Output the (x, y) coordinate of the center of the cell containing the given text.  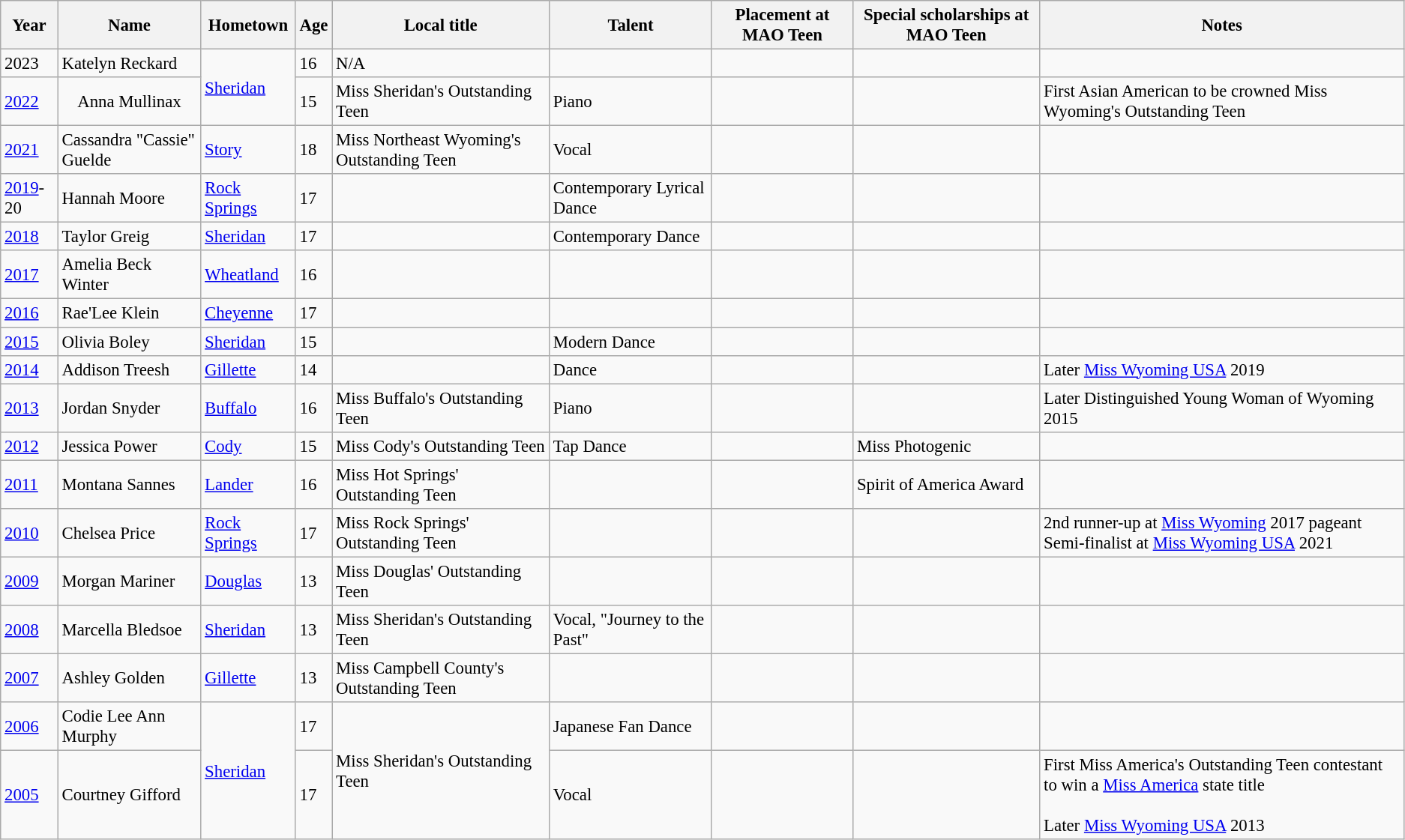
Placement at MAO Teen (782, 25)
2005 (29, 796)
2007 (29, 677)
Later Distinguished Young Woman of Wyoming 2015 (1222, 408)
Contemporary Dance (631, 237)
Spirit of America Award (946, 484)
Miss Photogenic (946, 446)
Ashley Golden (129, 677)
2018 (29, 237)
Local title (441, 25)
2019-20 (29, 198)
Hannah Moore (129, 198)
Miss Douglas' Outstanding Teen (441, 581)
2010 (29, 534)
2016 (29, 313)
18 (313, 150)
Douglas (248, 581)
2012 (29, 446)
Morgan Mariner (129, 581)
Lander (248, 484)
Name (129, 25)
Notes (1222, 25)
Cody (248, 446)
2022 (29, 102)
2009 (29, 581)
Jessica Power (129, 446)
2013 (29, 408)
Special scholarships at MAO Teen (946, 25)
Contemporary Lyrical Dance (631, 198)
Later Miss Wyoming USA 2019 (1222, 369)
Miss Northeast Wyoming's Outstanding Teen (441, 150)
Chelsea Price (129, 534)
Miss Rock Springs' Outstanding Teen (441, 534)
Talent (631, 25)
Marcella Bledsoe (129, 629)
Cheyenne (248, 313)
Katelyn Reckard (129, 64)
Story (248, 150)
Miss Hot Springs' Outstanding Teen (441, 484)
Age (313, 25)
Miss Campbell County's Outstanding Teen (441, 677)
2014 (29, 369)
Courtney Gifford (129, 796)
2008 (29, 629)
Cassandra "Cassie" Guelde (129, 150)
N/A (441, 64)
Rae'Lee Klein (129, 313)
2011 (29, 484)
2015 (29, 342)
Jordan Snyder (129, 408)
Wheatland (248, 274)
2017 (29, 274)
2023 (29, 64)
First Asian American to be crowned Miss Wyoming's Outstanding Teen (1222, 102)
Taylor Greig (129, 237)
First Miss America's Outstanding Teen contestant to win a Miss America state titleLater Miss Wyoming USA 2013 (1222, 796)
Dance (631, 369)
2006 (29, 727)
Year (29, 25)
Japanese Fan Dance (631, 727)
Addison Treesh (129, 369)
14 (313, 369)
Amelia Beck Winter (129, 274)
Miss Cody's Outstanding Teen (441, 446)
2021 (29, 150)
Modern Dance (631, 342)
Olivia Boley (129, 342)
Vocal, "Journey to the Past" (631, 629)
Tap Dance (631, 446)
Buffalo (248, 408)
Hometown (248, 25)
Miss Buffalo's Outstanding Teen (441, 408)
Codie Lee Ann Murphy (129, 727)
Montana Sannes (129, 484)
2nd runner-up at Miss Wyoming 2017 pageantSemi-finalist at Miss Wyoming USA 2021 (1222, 534)
Anna Mullinax (129, 102)
